Provide the [X, Y] coordinate of the cell's center where the given text is located.  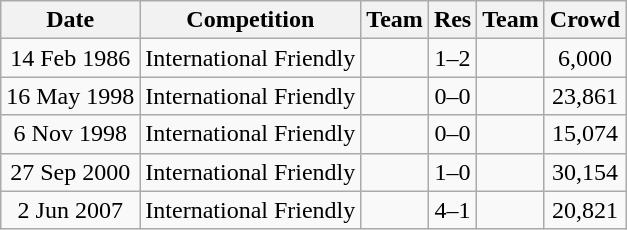
30,154 [584, 172]
Competition [250, 20]
Date [70, 20]
6 Nov 1998 [70, 134]
1–0 [452, 172]
27 Sep 2000 [70, 172]
15,074 [584, 134]
2 Jun 2007 [70, 210]
23,861 [584, 96]
Crowd [584, 20]
16 May 1998 [70, 96]
1–2 [452, 58]
20,821 [584, 210]
6,000 [584, 58]
Res [452, 20]
4–1 [452, 210]
14 Feb 1986 [70, 58]
